Identify which cell holds the provided text, then report its [X, Y] central coordinate. 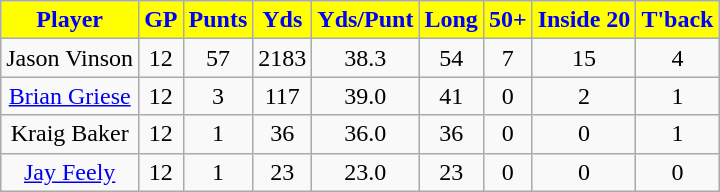
57 [218, 58]
Yds/Punt [366, 20]
Brian Griese [70, 96]
54 [451, 58]
4 [678, 58]
2183 [282, 58]
Player [70, 20]
117 [282, 96]
41 [451, 96]
Punts [218, 20]
23.0 [366, 172]
2 [584, 96]
15 [584, 58]
50+ [508, 20]
Jason Vinson [70, 58]
Kraig Baker [70, 134]
Long [451, 20]
Inside 20 [584, 20]
39.0 [366, 96]
GP [161, 20]
3 [218, 96]
36.0 [366, 134]
Jay Feely [70, 172]
7 [508, 58]
38.3 [366, 58]
T'back [678, 20]
Yds [282, 20]
